Determine the (X, Y) coordinate at the center of the cell enclosing the given text.  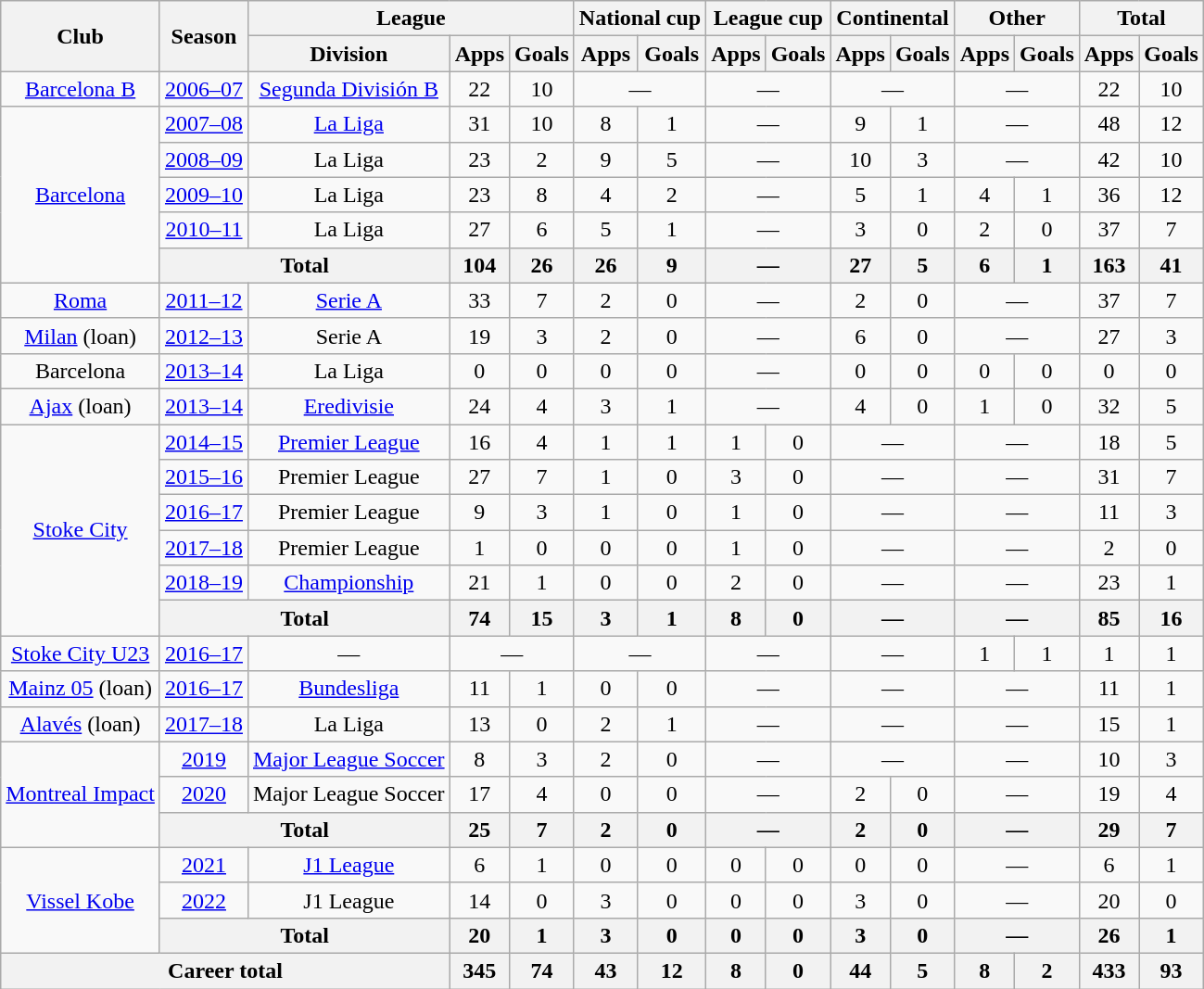
Roma (81, 300)
Ajax (loan) (81, 406)
Stoke City (81, 530)
85 (1109, 618)
2007–08 (204, 124)
Vissel Kobe (81, 900)
National cup (640, 19)
Mainz 05 (loan) (81, 689)
2019 (204, 759)
13 (479, 724)
Eredivisie (349, 406)
2018–19 (204, 583)
Milan (loan) (81, 336)
Season (204, 36)
Club (81, 36)
32 (1109, 406)
Continental (893, 19)
Other (1017, 19)
25 (479, 830)
Bundesliga (349, 689)
33 (479, 300)
League (411, 19)
24 (479, 406)
18 (1109, 442)
Alavés (loan) (81, 724)
345 (479, 970)
36 (1109, 195)
2022 (204, 900)
163 (1109, 265)
2008–09 (204, 159)
48 (1109, 124)
21 (479, 583)
Division (349, 54)
29 (1109, 830)
Montreal Impact (81, 794)
Segunda División B (349, 89)
League cup (768, 19)
17 (479, 794)
14 (479, 900)
Career total (225, 970)
104 (479, 265)
Championship (349, 583)
2009–10 (204, 195)
41 (1172, 265)
42 (1109, 159)
93 (1172, 970)
2011–12 (204, 300)
433 (1109, 970)
2020 (204, 794)
Stoke City U23 (81, 653)
43 (605, 970)
Barcelona B (81, 89)
2021 (204, 865)
2014–15 (204, 442)
2015–16 (204, 477)
2012–13 (204, 336)
2010–11 (204, 230)
2006–07 (204, 89)
44 (860, 970)
